From the cell containing the given text, extract its center point as (X, Y) coordinate. 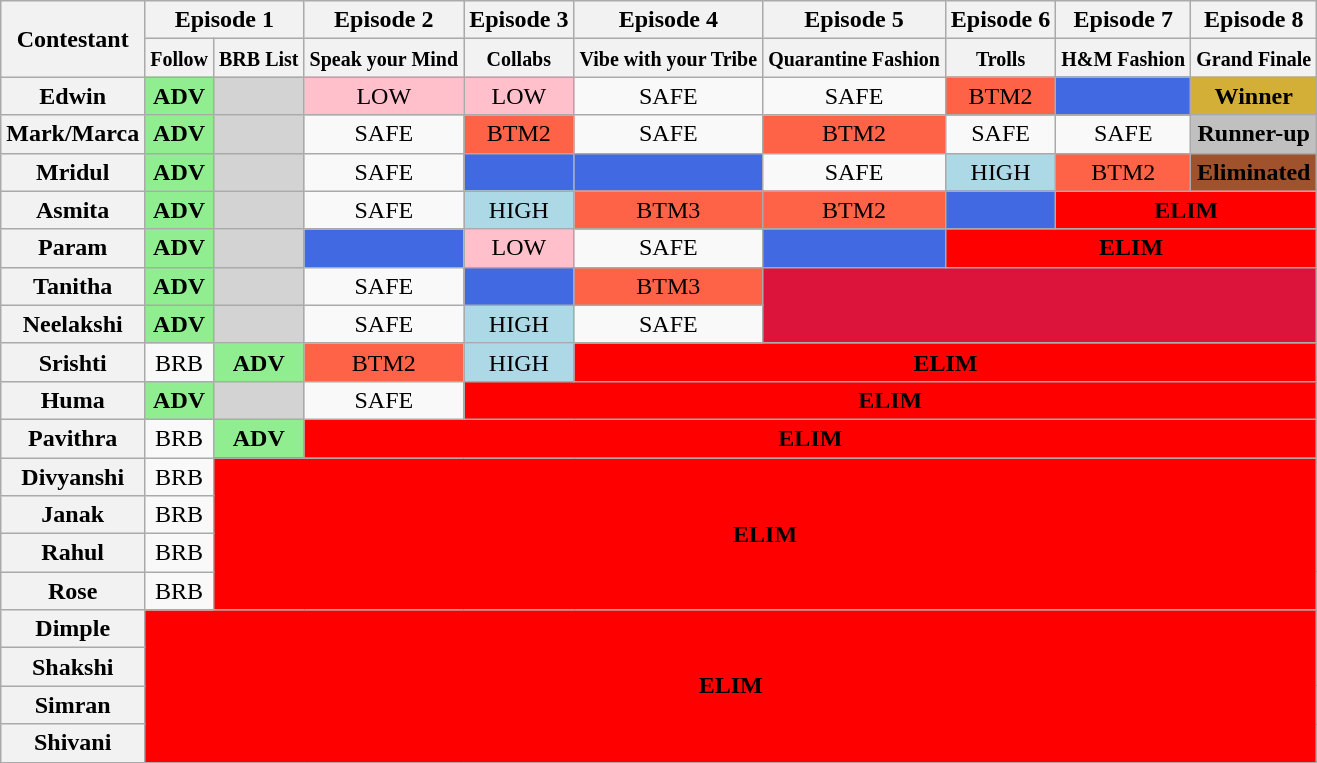
Episode 4 (668, 20)
Asmita (73, 210)
Mridul (73, 172)
Quarantine Fashion (854, 58)
Follow (180, 58)
Contestant (73, 39)
Runner-up (1254, 134)
Edwin (73, 96)
Dimple (73, 629)
Collabs (519, 58)
H&M Fashion (1124, 58)
Speak your Mind (384, 58)
BRB List (258, 58)
Shakshi (73, 667)
Episode 3 (519, 20)
Winner (1254, 96)
Simran (73, 705)
Episode 1 (224, 20)
Episode 5 (854, 20)
Episode 6 (1000, 20)
Episode 8 (1254, 20)
Eliminated (1254, 172)
Grand Finale (1254, 58)
Neelakshi (73, 324)
Trolls (1000, 58)
Episode 7 (1124, 20)
Rahul (73, 553)
Episode 2 (384, 20)
Shivani (73, 743)
Srishti (73, 362)
Param (73, 248)
Pavithra (73, 438)
Rose (73, 591)
Huma (73, 400)
Tanitha (73, 286)
Divyanshi (73, 477)
Janak (73, 515)
Mark/Marca (73, 134)
Vibe with your Tribe (668, 58)
